Extract the (x, y) coordinate from the center of the cell holding the provided text.  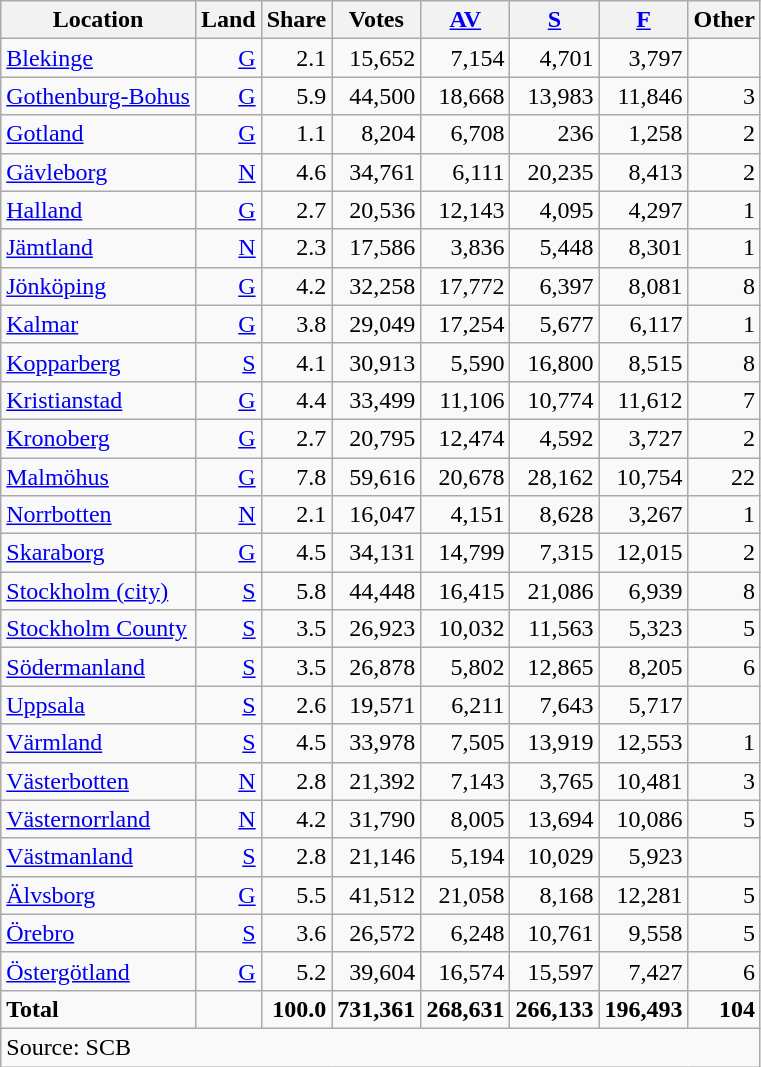
7,315 (554, 553)
Uppsala (98, 705)
16,047 (376, 515)
Skaraborg (98, 553)
Jämtland (98, 248)
4.1 (296, 362)
Västerbotten (98, 781)
13,694 (554, 819)
3.8 (296, 324)
Location (98, 20)
Land (228, 20)
7,427 (644, 971)
26,572 (376, 933)
196,493 (644, 1009)
10,754 (644, 477)
19,571 (376, 705)
1.1 (296, 134)
6,939 (644, 591)
21,086 (554, 591)
17,586 (376, 248)
100.0 (296, 1009)
5,194 (466, 857)
Votes (376, 20)
3,267 (644, 515)
266,133 (554, 1009)
Älvsborg (98, 895)
20,678 (466, 477)
5,590 (466, 362)
7,643 (554, 705)
5,677 (554, 324)
5.8 (296, 591)
32,258 (376, 286)
Kalmar (98, 324)
8,205 (644, 667)
34,761 (376, 172)
6,248 (466, 933)
29,049 (376, 324)
4,592 (554, 438)
7,505 (466, 743)
Västmanland (98, 857)
10,032 (466, 629)
4,297 (644, 210)
Total (98, 1009)
8,413 (644, 172)
8,081 (644, 286)
5.9 (296, 96)
AV (466, 20)
34,131 (376, 553)
26,878 (376, 667)
59,616 (376, 477)
Gothenburg-Bohus (98, 96)
4.6 (296, 172)
12,015 (644, 553)
12,865 (554, 667)
21,146 (376, 857)
Kopparberg (98, 362)
104 (724, 1009)
2.6 (296, 705)
Stockholm County (98, 629)
9,558 (644, 933)
20,795 (376, 438)
8,628 (554, 515)
11,846 (644, 96)
Örebro (98, 933)
4,095 (554, 210)
236 (554, 134)
21,058 (466, 895)
Malmöhus (98, 477)
14,799 (466, 553)
Kristianstad (98, 400)
10,029 (554, 857)
17,772 (466, 286)
16,800 (554, 362)
12,143 (466, 210)
Stockholm (city) (98, 591)
4,151 (466, 515)
3,727 (644, 438)
20,235 (554, 172)
8,301 (644, 248)
6,117 (644, 324)
18,668 (466, 96)
16,574 (466, 971)
1,258 (644, 134)
21,392 (376, 781)
33,499 (376, 400)
3.6 (296, 933)
Gotland (98, 134)
26,923 (376, 629)
2.3 (296, 248)
5,802 (466, 667)
6,111 (466, 172)
731,361 (376, 1009)
Östergötland (98, 971)
8,168 (554, 895)
3,797 (644, 58)
16,415 (466, 591)
5.2 (296, 971)
4.4 (296, 400)
33,978 (376, 743)
13,919 (554, 743)
41,512 (376, 895)
7,143 (466, 781)
20,536 (376, 210)
5,923 (644, 857)
10,481 (644, 781)
7.8 (296, 477)
10,774 (554, 400)
6,211 (466, 705)
10,761 (554, 933)
Gävleborg (98, 172)
8,204 (376, 134)
7,154 (466, 58)
F (644, 20)
30,913 (376, 362)
31,790 (376, 819)
Halland (98, 210)
15,597 (554, 971)
7 (724, 400)
4,701 (554, 58)
Other (724, 20)
Share (296, 20)
6,708 (466, 134)
28,162 (554, 477)
13,983 (554, 96)
Kronoberg (98, 438)
268,631 (466, 1009)
Jönköping (98, 286)
12,553 (644, 743)
22 (724, 477)
11,106 (466, 400)
6,397 (554, 286)
5,717 (644, 705)
Blekinge (98, 58)
44,500 (376, 96)
8,515 (644, 362)
44,448 (376, 591)
Västernorrland (98, 819)
11,612 (644, 400)
8,005 (466, 819)
12,474 (466, 438)
5,323 (644, 629)
12,281 (644, 895)
5.5 (296, 895)
11,563 (554, 629)
10,086 (644, 819)
Norrbotten (98, 515)
39,604 (376, 971)
Värmland (98, 743)
3,836 (466, 248)
5,448 (554, 248)
15,652 (376, 58)
17,254 (466, 324)
Södermanland (98, 667)
3,765 (554, 781)
Source: SCB (381, 1047)
